Extract the (X, Y) coordinate from the center of the cell holding the provided text.  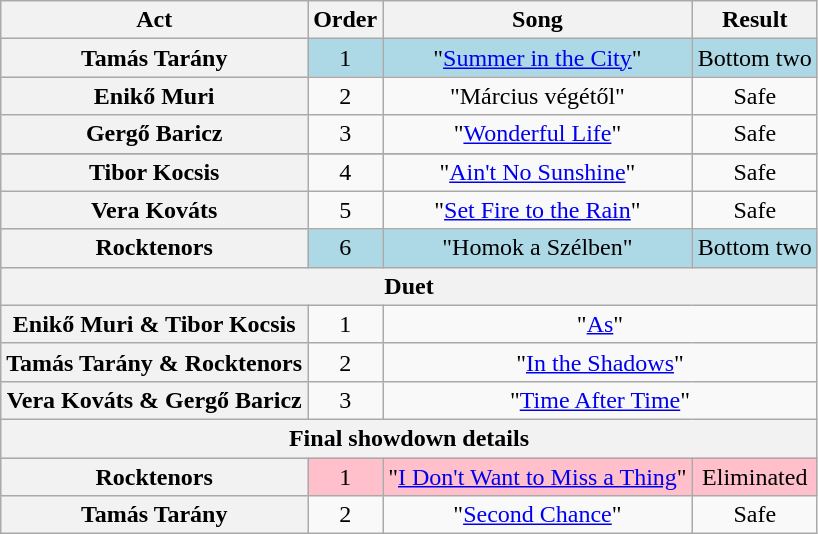
6 (346, 248)
"Wonderful Life" (538, 134)
Final showdown details (410, 438)
"Set Fire to the Rain" (538, 210)
Vera Kováts (154, 210)
"Time After Time" (600, 400)
"As" (600, 324)
5 (346, 210)
"I Don't Want to Miss a Thing" (538, 477)
Vera Kováts & Gergő Baricz (154, 400)
"Március végétől" (538, 96)
Duet (410, 286)
Tibor Kocsis (154, 172)
4 (346, 172)
"Ain't No Sunshine" (538, 172)
Result (754, 20)
"Homok a Szélben" (538, 248)
Enikő Muri & Tibor Kocsis (154, 324)
Gergő Baricz (154, 134)
Act (154, 20)
Enikő Muri (154, 96)
Order (346, 20)
"Second Chance" (538, 515)
Eliminated (754, 477)
"In the Shadows" (600, 362)
"Summer in the City" (538, 58)
Tamás Tarány & Rocktenors (154, 362)
Song (538, 20)
